From the cell containing the given text, extract its center point as [x, y] coordinate. 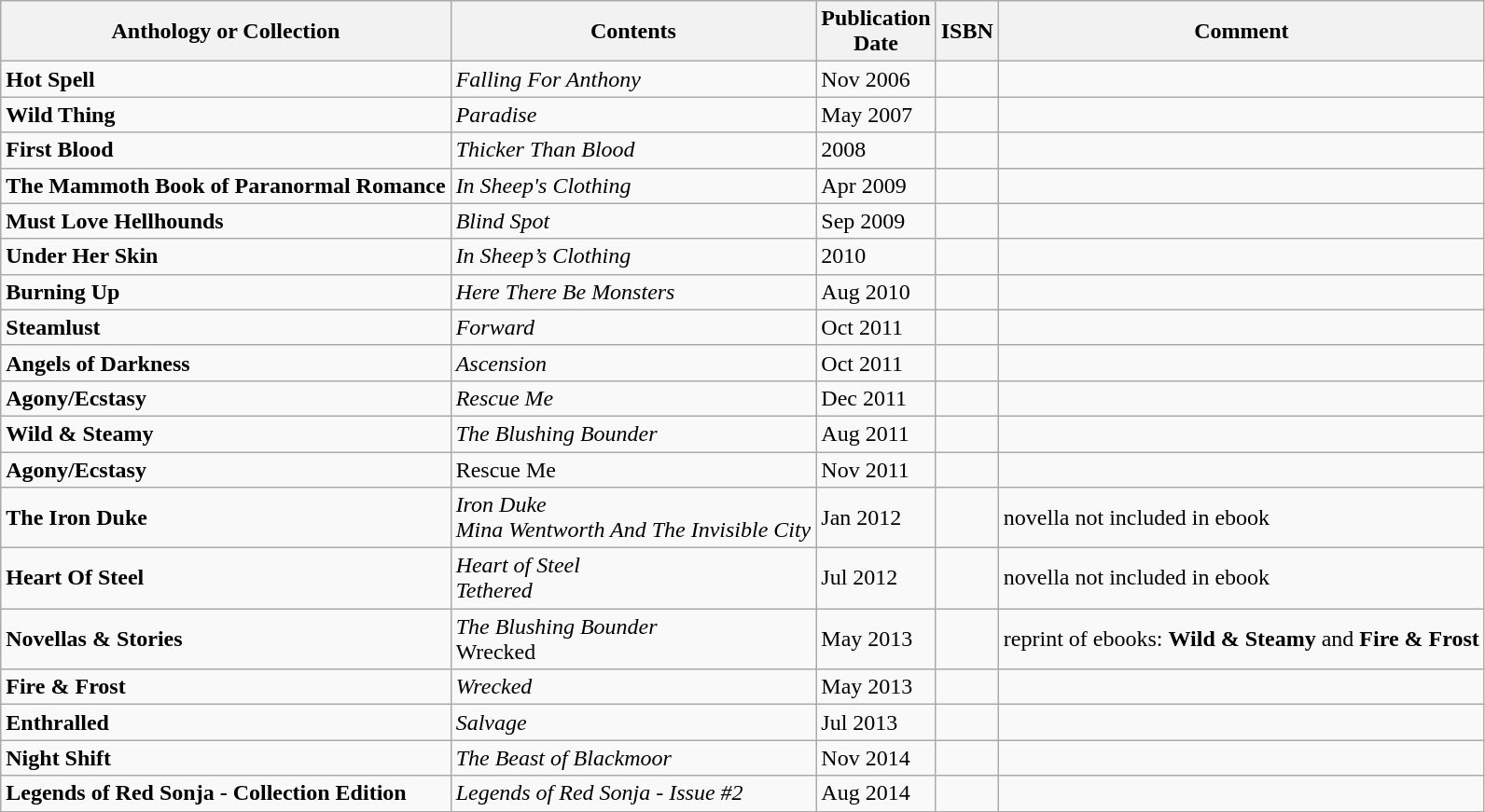
Paradise [633, 115]
Wild Thing [226, 115]
Anthology or Collection [226, 32]
reprint of ebooks: Wild & Steamy and Fire & Frost [1241, 640]
Fire & Frost [226, 687]
Novellas & Stories [226, 640]
Salvage [633, 723]
In Sheep's Clothing [633, 186]
Burning Up [226, 292]
The Blushing BounderWrecked [633, 640]
2008 [876, 150]
Contents [633, 32]
The Beast of Blackmoor [633, 758]
Sep 2009 [876, 221]
In Sheep’s Clothing [633, 256]
Legends of Red Sonja - Collection Edition [226, 793]
Night Shift [226, 758]
Dec 2011 [876, 398]
Under Her Skin [226, 256]
Heart Of Steel [226, 578]
Nov 2011 [876, 469]
Forward [633, 327]
Angels of Darkness [226, 363]
Jan 2012 [876, 518]
Ascension [633, 363]
First Blood [226, 150]
2010 [876, 256]
The Iron Duke [226, 518]
Must Love Hellhounds [226, 221]
Legends of Red Sonja - Issue #2 [633, 793]
Blind Spot [633, 221]
Falling For Anthony [633, 79]
Iron DukeMina Wentworth And The Invisible City [633, 518]
Apr 2009 [876, 186]
Wrecked [633, 687]
Jul 2012 [876, 578]
Comment [1241, 32]
PublicationDate [876, 32]
Here There Be Monsters [633, 292]
May 2007 [876, 115]
Thicker Than Blood [633, 150]
Nov 2014 [876, 758]
Aug 2010 [876, 292]
The Blushing Bounder [633, 434]
The Mammoth Book of Paranormal Romance [226, 186]
ISBN [966, 32]
Nov 2006 [876, 79]
Hot Spell [226, 79]
Heart of SteelTethered [633, 578]
Aug 2011 [876, 434]
Steamlust [226, 327]
Wild & Steamy [226, 434]
Jul 2013 [876, 723]
Aug 2014 [876, 793]
Enthralled [226, 723]
